Detect which cell encompasses the target text, then output its (X, Y) center coordinate. 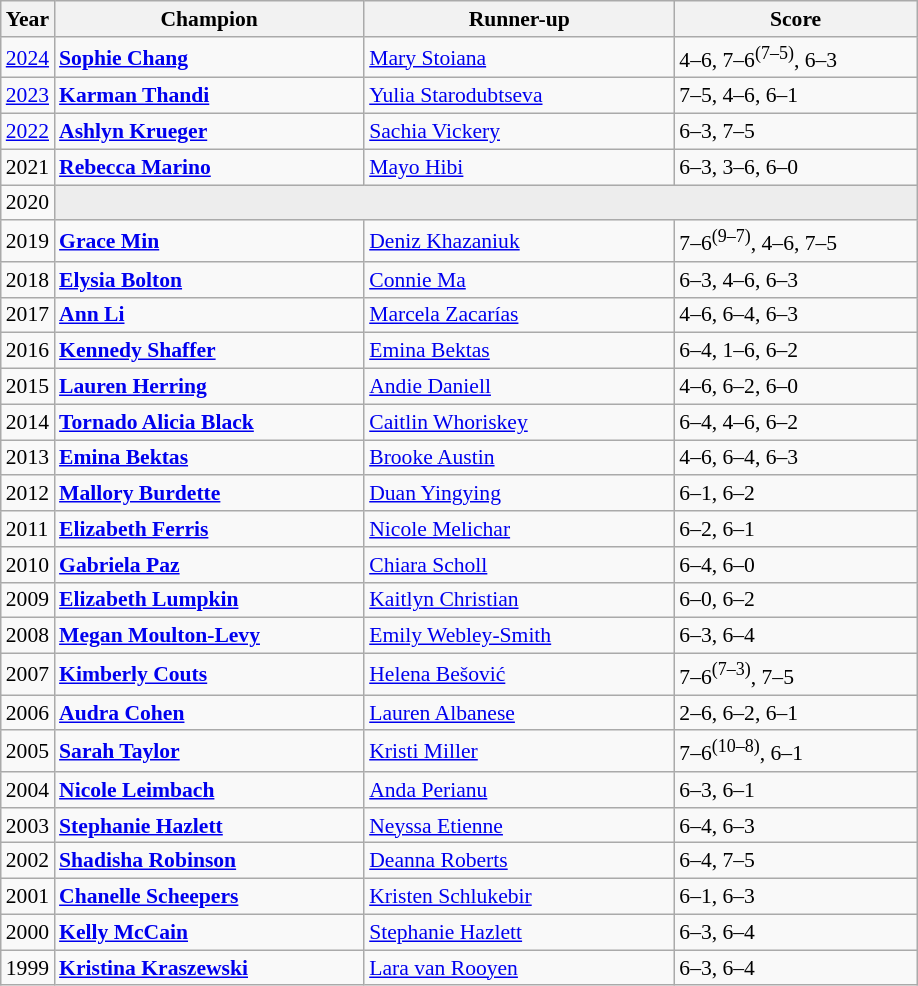
6–4, 6–3 (796, 826)
Score (796, 19)
7–6(10–8), 6–1 (796, 752)
Sarah Taylor (209, 752)
4–6, 7–6(7–5), 6–3 (796, 58)
6–4, 4–6, 6–2 (796, 422)
2002 (28, 861)
Mayo Hibi (519, 167)
Helena Bešović (519, 674)
Runner-up (519, 19)
Elizabeth Ferris (209, 529)
Grace Min (209, 242)
Mallory Burdette (209, 494)
4–6, 6–2, 6–0 (796, 387)
Emily Webley-Smith (519, 636)
7–6(7–3), 7–5 (796, 674)
Nicole Melichar (519, 529)
Audra Cohen (209, 713)
Anda Perianu (519, 790)
Yulia Starodubtseva (519, 96)
Kimberly Couts (209, 674)
2009 (28, 601)
2001 (28, 897)
Kaitlyn Christian (519, 601)
Lauren Albanese (519, 713)
2016 (28, 351)
Kelly McCain (209, 933)
2008 (28, 636)
7–5, 4–6, 6–1 (796, 96)
Brooke Austin (519, 458)
2004 (28, 790)
Ann Li (209, 316)
6–3, 7–5 (796, 132)
Sophie Chang (209, 58)
Rebecca Marino (209, 167)
Caitlin Whoriskey (519, 422)
2–6, 6–2, 6–1 (796, 713)
6–4, 6–0 (796, 565)
6–1, 6–2 (796, 494)
2010 (28, 565)
2018 (28, 280)
Chanelle Scheepers (209, 897)
2017 (28, 316)
Deniz Khazaniuk (519, 242)
Gabriela Paz (209, 565)
Kennedy Shaffer (209, 351)
Andie Daniell (519, 387)
1999 (28, 968)
2007 (28, 674)
Kristen Schlukebir (519, 897)
6–3, 4–6, 6–3 (796, 280)
Marcela Zacarías (519, 316)
Lauren Herring (209, 387)
2011 (28, 529)
2013 (28, 458)
Elysia Bolton (209, 280)
Kristina Kraszewski (209, 968)
Shadisha Robinson (209, 861)
Deanna Roberts (519, 861)
2024 (28, 58)
6–4, 1–6, 6–2 (796, 351)
6–4, 7–5 (796, 861)
2019 (28, 242)
6–3, 6–1 (796, 790)
7–6(9–7), 4–6, 7–5 (796, 242)
2003 (28, 826)
Kristi Miller (519, 752)
Mary Stoiana (519, 58)
Chiara Scholl (519, 565)
2012 (28, 494)
Megan Moulton-Levy (209, 636)
6–3, 3–6, 6–0 (796, 167)
Champion (209, 19)
Connie Ma (519, 280)
Tornado Alicia Black (209, 422)
Sachia Vickery (519, 132)
6–0, 6–2 (796, 601)
Elizabeth Lumpkin (209, 601)
Nicole Leimbach (209, 790)
Year (28, 19)
Ashlyn Krueger (209, 132)
6–2, 6–1 (796, 529)
Lara van Rooyen (519, 968)
2005 (28, 752)
2015 (28, 387)
Duan Yingying (519, 494)
2023 (28, 96)
2006 (28, 713)
Neyssa Etienne (519, 826)
2022 (28, 132)
2000 (28, 933)
6–1, 6–3 (796, 897)
Karman Thandi (209, 96)
2021 (28, 167)
2014 (28, 422)
2020 (28, 203)
